Return the (X, Y) coordinate for the center point of the cell that contains the specified text.  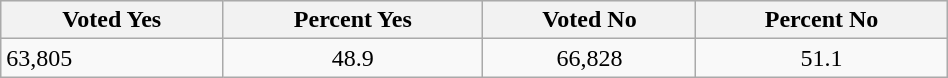
51.1 (822, 58)
63,805 (112, 58)
Voted Yes (112, 20)
66,828 (590, 58)
Percent Yes (353, 20)
Percent No (822, 20)
48.9 (353, 58)
Voted No (590, 20)
